Search for the cell housing the specified text and yield its (X, Y) center coordinate. 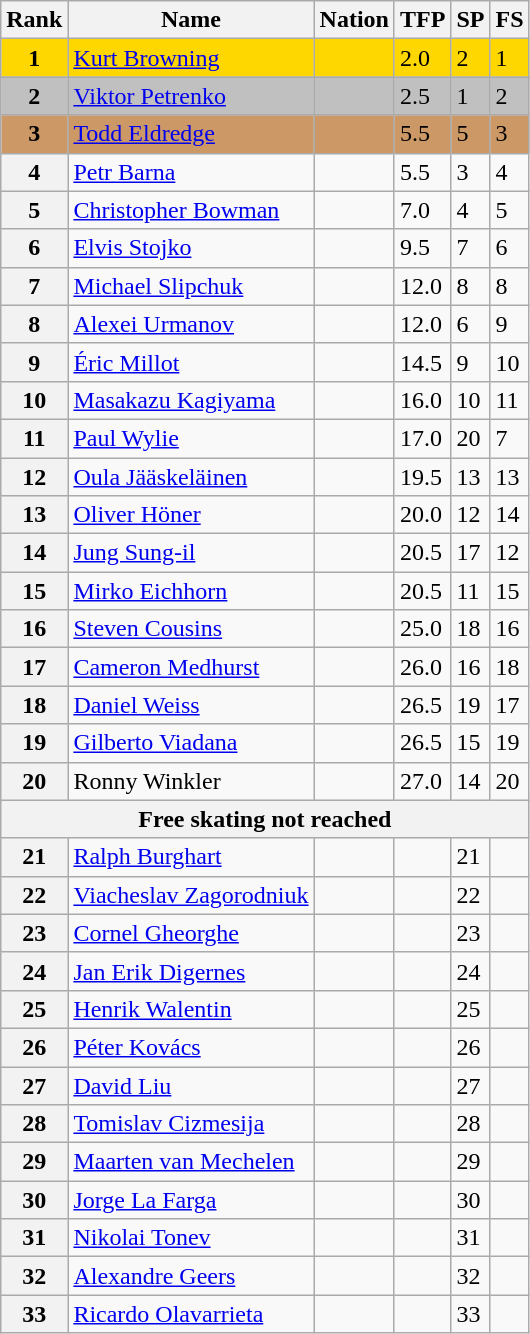
Ronny Winkler (191, 781)
17.0 (422, 438)
Maarten van Mechelen (191, 1162)
Ralph Burghart (191, 857)
David Liu (191, 1085)
Elvis Stojko (191, 248)
Todd Eldredge (191, 134)
Jorge La Farga (191, 1200)
Viacheslav Zagorodniuk (191, 895)
Mirko Eichhorn (191, 591)
Oliver Höner (191, 515)
27.0 (422, 781)
19.5 (422, 477)
2.5 (422, 96)
Oula Jääskeläinen (191, 477)
Jung Sung-il (191, 553)
Nation (354, 20)
Éric Millot (191, 362)
Cameron Medhurst (191, 667)
Alexei Urmanov (191, 324)
Henrik Walentin (191, 1009)
Nikolai Tonev (191, 1238)
Christopher Bowman (191, 210)
Cornel Gheorghe (191, 933)
Michael Slipchuk (191, 286)
14.5 (422, 362)
25.0 (422, 629)
Free skating not reached (265, 819)
TFP (422, 20)
SP (470, 20)
9.5 (422, 248)
16.0 (422, 400)
20.0 (422, 515)
Petr Barna (191, 172)
Viktor Petrenko (191, 96)
Daniel Weiss (191, 705)
7.0 (422, 210)
FS (510, 20)
Steven Cousins (191, 629)
Tomislav Cizmesija (191, 1124)
Masakazu Kagiyama (191, 400)
Kurt Browning (191, 58)
26.0 (422, 667)
2.0 (422, 58)
Paul Wylie (191, 438)
Jan Erik Digernes (191, 971)
Rank (34, 20)
Péter Kovács (191, 1047)
Alexandre Geers (191, 1276)
Ricardo Olavarrieta (191, 1314)
Gilberto Viadana (191, 743)
Name (191, 20)
